For the text-containing cell, return its midpoint in [x, y] coordinate format. 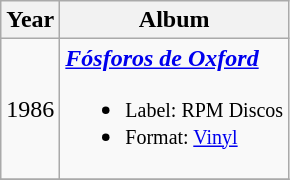
Year [30, 20]
1986 [30, 109]
Album [174, 20]
Fósforos de OxfordLabel: RPM DiscosFormat: Vinyl [174, 109]
